Return the [X, Y] coordinate for the center point of the cell that contains the specified text.  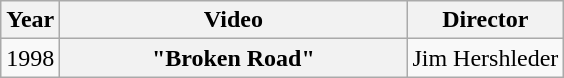
Video [234, 20]
Year [30, 20]
"Broken Road" [234, 58]
Jim Hershleder [486, 58]
1998 [30, 58]
Director [486, 20]
